Provide the [x, y] coordinate of the cell's center where the given text is located.  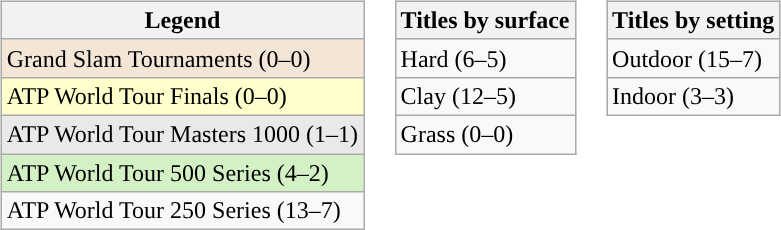
Clay (12–5) [485, 96]
Titles by surface [485, 20]
Outdoor (15–7) [694, 58]
ATP World Tour 500 Series (4–2) [182, 173]
Titles by setting [694, 20]
ATP World Tour 250 Series (13–7) [182, 211]
Grand Slam Tournaments (0–0) [182, 58]
Indoor (3–3) [694, 96]
ATP World Tour Masters 1000 (1–1) [182, 134]
Hard (6–5) [485, 58]
Grass (0–0) [485, 134]
ATP World Tour Finals (0–0) [182, 96]
Legend [182, 20]
